Capture the cell that displays the provided text and extract its [x, y] central coordinate. 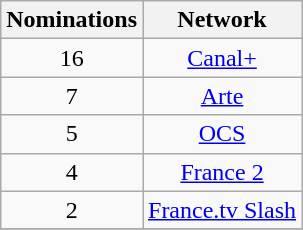
16 [72, 58]
OCS [222, 134]
4 [72, 172]
Arte [222, 96]
7 [72, 96]
France.tv Slash [222, 210]
Canal+ [222, 58]
5 [72, 134]
2 [72, 210]
France 2 [222, 172]
Network [222, 20]
Nominations [72, 20]
